Return the [x, y] coordinate for the center point of the cell that contains the specified text.  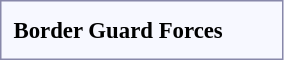
Border Guard Forces [118, 30]
